Pinpoint the cell where the given text exists, returning its (x, y) midpoint coordinate. 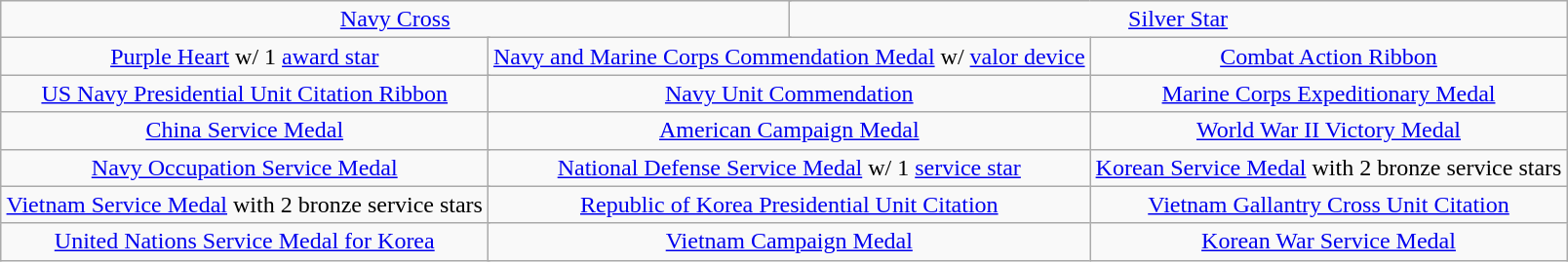
China Service Medal (244, 131)
Navy Occupation Service Medal (244, 168)
Korean War Service Medal (1328, 242)
US Navy Presidential Unit Citation Ribbon (244, 94)
United Nations Service Medal for Korea (244, 242)
Vietnam Campaign Medal (789, 242)
Republic of Korea Presidential Unit Citation (789, 205)
Vietnam Gallantry Cross Unit Citation (1328, 205)
Korean Service Medal with 2 bronze service stars (1328, 168)
American Campaign Medal (789, 131)
Vietnam Service Medal with 2 bronze service stars (244, 205)
Marine Corps Expeditionary Medal (1328, 94)
World War II Victory Medal (1328, 131)
Navy Unit Commendation (789, 94)
National Defense Service Medal w/ 1 service star (789, 168)
Navy and Marine Corps Commendation Medal w/ valor device (789, 56)
Silver Star (1178, 19)
Purple Heart w/ 1 award star (244, 56)
Navy Cross (395, 19)
Combat Action Ribbon (1328, 56)
